Search for the cell housing the specified text and yield its [X, Y] center coordinate. 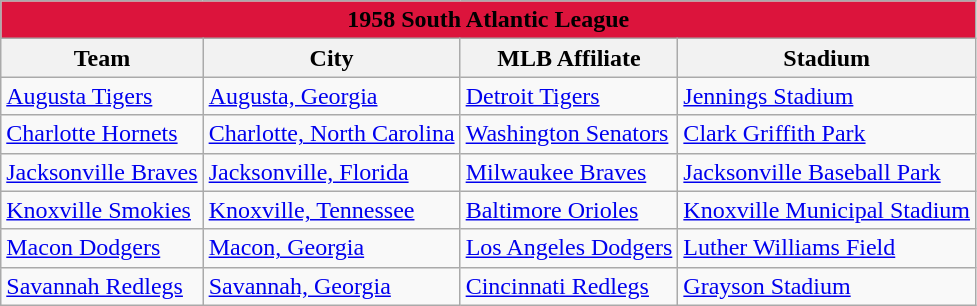
Knoxville, Tennessee [332, 210]
Los Angeles Dodgers [569, 248]
Charlotte, North Carolina [332, 134]
Jacksonville Braves [102, 172]
Jacksonville Baseball Park [827, 172]
Augusta Tigers [102, 96]
Augusta, Georgia [332, 96]
Macon Dodgers [102, 248]
Knoxville Smokies [102, 210]
Jennings Stadium [827, 96]
Savannah, Georgia [332, 286]
Detroit Tigers [569, 96]
Clark Griffith Park [827, 134]
MLB Affiliate [569, 58]
Cincinnati Redlegs [569, 286]
Washington Senators [569, 134]
Grayson Stadium [827, 286]
City [332, 58]
Baltimore Orioles [569, 210]
Jacksonville, Florida [332, 172]
Macon, Georgia [332, 248]
Charlotte Hornets [102, 134]
Team [102, 58]
Luther Williams Field [827, 248]
Knoxville Municipal Stadium [827, 210]
1958 South Atlantic League [488, 20]
Stadium [827, 58]
Savannah Redlegs [102, 286]
Milwaukee Braves [569, 172]
